Return (x, y) of the center of cell containing provided text 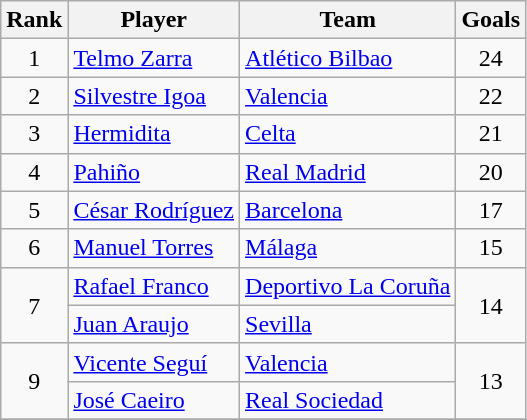
Barcelona (348, 210)
Silvestre Igoa (154, 96)
7 (34, 305)
17 (491, 210)
Manuel Torres (154, 248)
24 (491, 58)
14 (491, 305)
Atlético Bilbao (348, 58)
2 (34, 96)
Celta (348, 134)
22 (491, 96)
José Caeiro (154, 400)
21 (491, 134)
Málaga (348, 248)
Goals (491, 20)
Vicente Seguí (154, 362)
4 (34, 172)
13 (491, 381)
3 (34, 134)
Rank (34, 20)
César Rodríguez (154, 210)
Sevilla (348, 324)
20 (491, 172)
Pahiño (154, 172)
Team (348, 20)
1 (34, 58)
Hermidita (154, 134)
6 (34, 248)
Player (154, 20)
Telmo Zarra (154, 58)
Rafael Franco (154, 286)
Real Madrid (348, 172)
15 (491, 248)
Real Sociedad (348, 400)
5 (34, 210)
9 (34, 381)
Deportivo La Coruña (348, 286)
Juan Araujo (154, 324)
